For the text-containing cell, return its midpoint in (x, y) coordinate format. 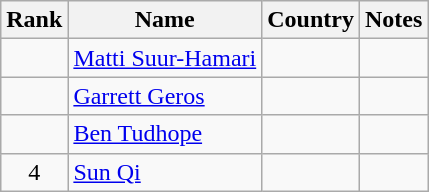
Country (311, 20)
Garrett Geros (165, 96)
Ben Tudhope (165, 134)
Matti Suur-Hamari (165, 58)
Notes (393, 20)
Name (165, 20)
4 (34, 172)
Rank (34, 20)
Sun Qi (165, 172)
